For the text-containing cell, return its midpoint in [x, y] coordinate format. 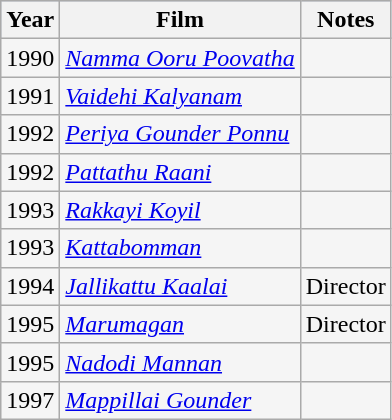
Notes [346, 20]
Periya Gounder Ponnu [180, 134]
Marumagan [180, 324]
Rakkayi Koyil [180, 210]
Jallikattu Kaalai [180, 286]
Kattabomman [180, 248]
Film [180, 20]
1994 [30, 286]
1991 [30, 96]
1997 [30, 400]
Nadodi Mannan [180, 362]
1990 [30, 58]
Vaidehi Kalyanam [180, 96]
Pattathu Raani [180, 172]
Mappillai Gounder [180, 400]
Year [30, 20]
Namma Ooru Poovatha [180, 58]
